Output the (x, y) coordinate of the center of the cell containing the given text.  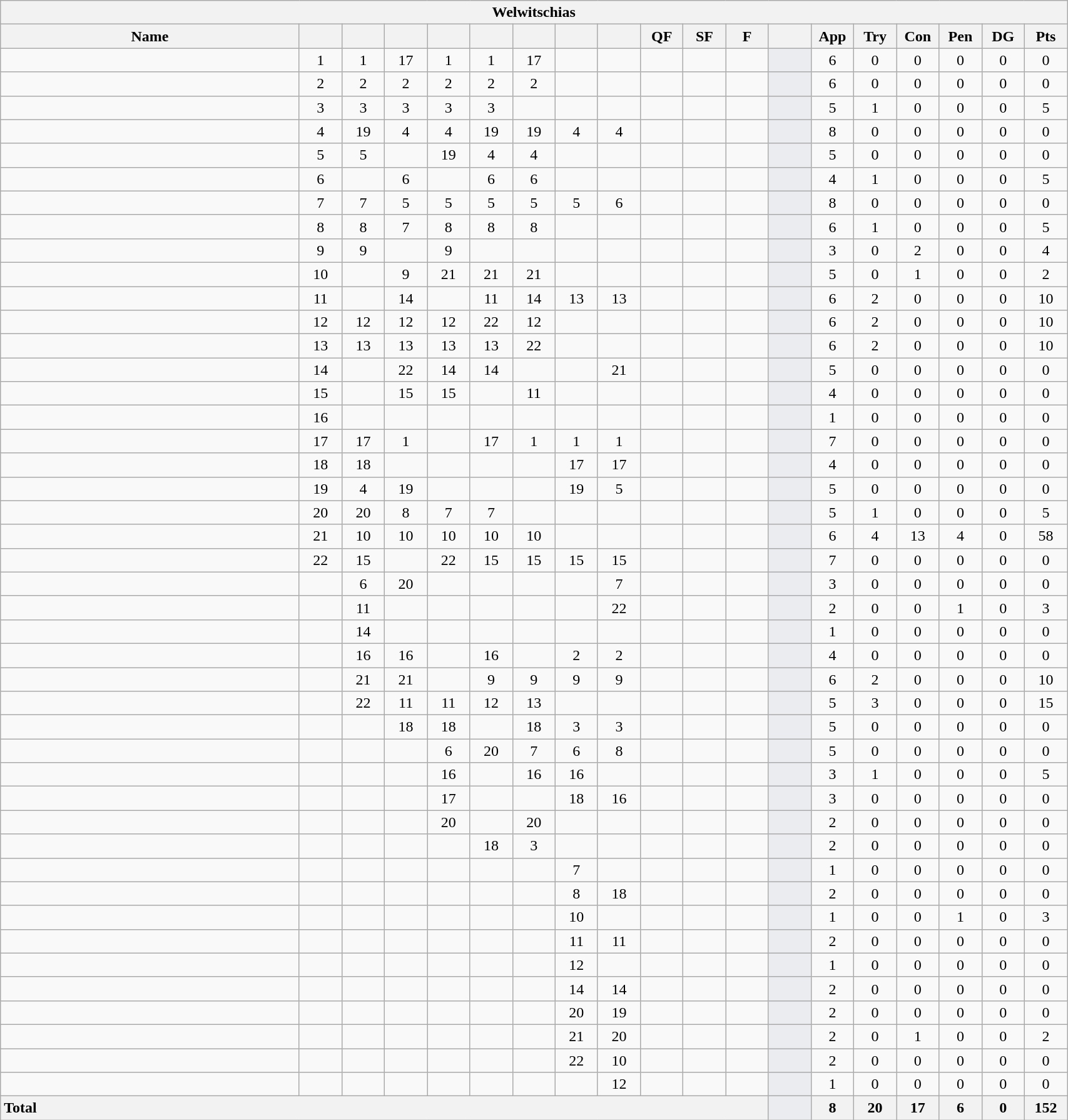
152 (1045, 1108)
F (747, 36)
Welwitschias (534, 13)
58 (1045, 536)
Name (150, 36)
Pen (960, 36)
DG (1003, 36)
SF (704, 36)
Total (384, 1108)
App (832, 36)
Pts (1045, 36)
QF (662, 36)
Try (875, 36)
Con (918, 36)
